For the text-containing cell, return its midpoint in (X, Y) coordinate format. 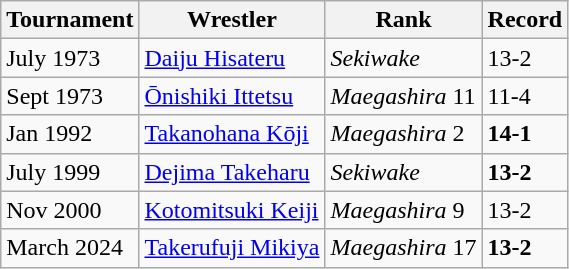
Nov 2000 (70, 210)
Daiju Hisateru (232, 58)
Maegashira 11 (404, 96)
July 1999 (70, 172)
Rank (404, 20)
Takanohana Kōji (232, 134)
Ōnishiki Ittetsu (232, 96)
14-1 (525, 134)
Maegashira 2 (404, 134)
Maegashira 9 (404, 210)
Wrestler (232, 20)
March 2024 (70, 248)
Record (525, 20)
Kotomitsuki Keiji (232, 210)
11-4 (525, 96)
Sept 1973 (70, 96)
Dejima Takeharu (232, 172)
Jan 1992 (70, 134)
Takerufuji Mikiya (232, 248)
July 1973 (70, 58)
Tournament (70, 20)
Maegashira 17 (404, 248)
